Extract the (x, y) coordinate from the center of the cell holding the provided text.  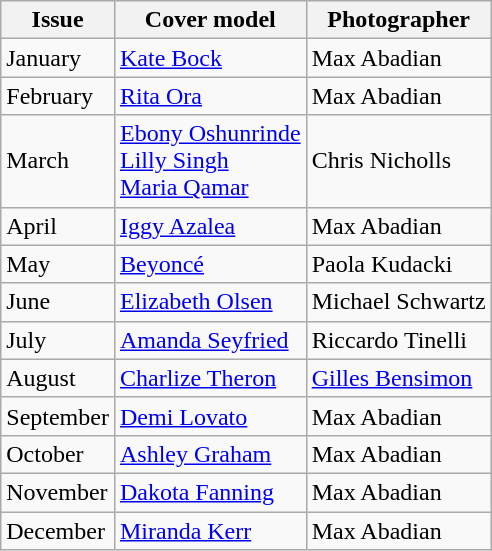
Miranda Kerr (210, 531)
Amanda Seyfried (210, 340)
Paola Kudacki (398, 264)
August (58, 378)
February (58, 96)
Demi Lovato (210, 416)
July (58, 340)
Ashley Graham (210, 454)
Cover model (210, 20)
April (58, 226)
Michael Schwartz (398, 302)
Iggy Azalea (210, 226)
March (58, 161)
October (58, 454)
December (58, 531)
Chris Nicholls (398, 161)
Gilles Bensimon (398, 378)
September (58, 416)
November (58, 492)
Charlize Theron (210, 378)
Rita Ora (210, 96)
Kate Bock (210, 58)
Beyoncé (210, 264)
January (58, 58)
Photographer (398, 20)
Dakota Fanning (210, 492)
Elizabeth Olsen (210, 302)
Issue (58, 20)
Riccardo Tinelli (398, 340)
Ebony OshunrindeLilly SinghMaria Qamar (210, 161)
May (58, 264)
June (58, 302)
